Determine the (x, y) coordinate at the center of the cell enclosing the given text.  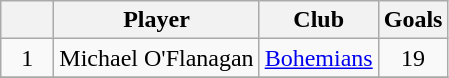
Player (156, 20)
Club (318, 20)
Goals (413, 20)
Bohemians (318, 58)
Michael O'Flanagan (156, 58)
19 (413, 58)
1 (28, 58)
